Find where the given text appears and provide that cell's center as (x, y) coordinate. 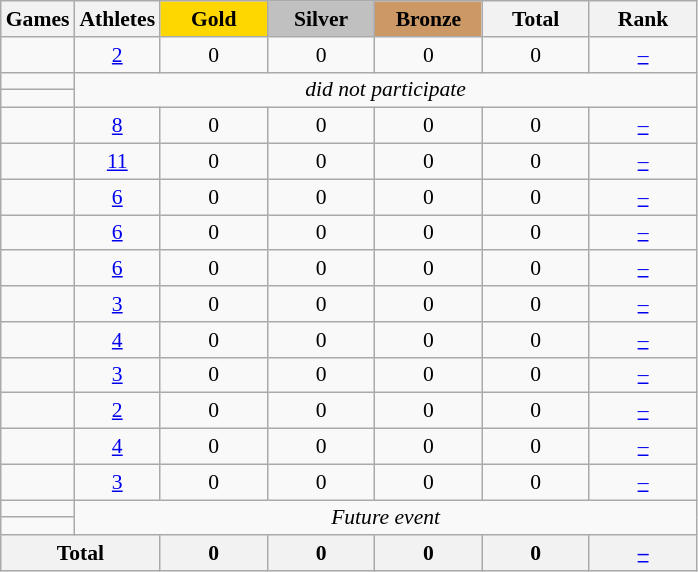
Gold (214, 19)
Bronze (428, 19)
Future event (385, 518)
Athletes (117, 19)
Games (38, 19)
did not participate (385, 90)
8 (117, 126)
11 (117, 162)
Silver (320, 19)
Rank (642, 19)
